Find where the given text appears and provide that cell's center as (x, y) coordinate. 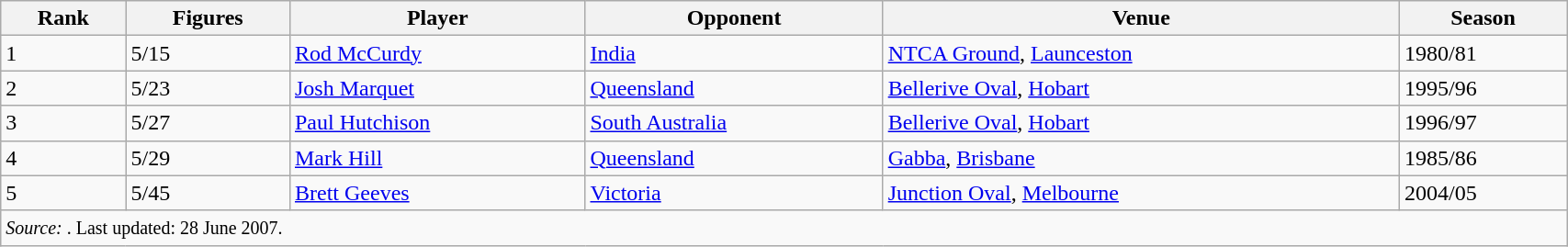
Rod McCurdy (437, 53)
Source: . Last updated: 28 June 2007. (784, 228)
Junction Oval, Melbourne (1141, 193)
India (734, 53)
2 (63, 88)
Josh Marquet (437, 88)
3 (63, 123)
Paul Hutchison (437, 123)
NTCA Ground, Launceston (1141, 53)
5/27 (208, 123)
South Australia (734, 123)
5/23 (208, 88)
Victoria (734, 193)
Venue (1141, 18)
Rank (63, 18)
5/29 (208, 158)
1996/97 (1483, 123)
5/45 (208, 193)
1 (63, 53)
Season (1483, 18)
Mark Hill (437, 158)
1985/86 (1483, 158)
Gabba, Brisbane (1141, 158)
1980/81 (1483, 53)
Player (437, 18)
1995/96 (1483, 88)
5/15 (208, 53)
Figures (208, 18)
5 (63, 193)
4 (63, 158)
Brett Geeves (437, 193)
Opponent (734, 18)
2004/05 (1483, 193)
